Detect which cell encompasses the target text, then output its [X, Y] center coordinate. 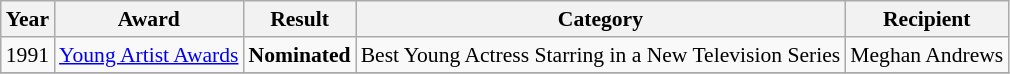
1991 [28, 55]
Year [28, 19]
Result [300, 19]
Category [601, 19]
Nominated [300, 55]
Award [148, 19]
Meghan Andrews [926, 55]
Recipient [926, 19]
Best Young Actress Starring in a New Television Series [601, 55]
Young Artist Awards [148, 55]
